For the text-containing cell, return its midpoint in [X, Y] coordinate format. 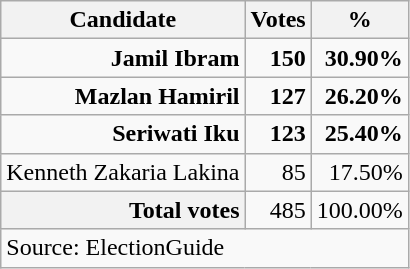
123 [278, 134]
100.00% [360, 210]
Seriwati Iku [123, 134]
30.90% [360, 58]
Total votes [123, 210]
26.20% [360, 96]
150 [278, 58]
Jamil Ibram [123, 58]
Candidate [123, 20]
485 [278, 210]
25.40% [360, 134]
Source: ElectionGuide [205, 248]
Votes [278, 20]
127 [278, 96]
85 [278, 172]
Kenneth Zakaria Lakina [123, 172]
Mazlan Hamiril [123, 96]
% [360, 20]
17.50% [360, 172]
